Output the [x, y] coordinate of the center of the cell containing the given text.  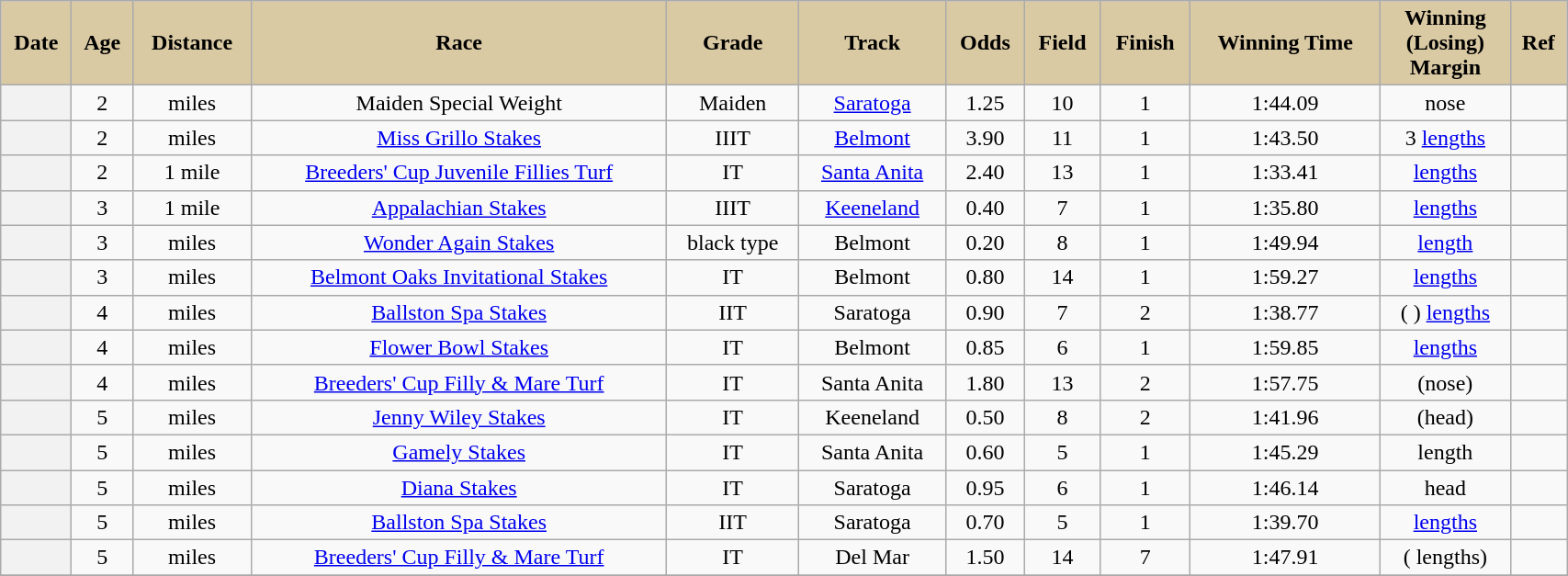
Odds [985, 43]
1:49.94 [1286, 243]
black type [733, 243]
Track [873, 43]
1:57.75 [1286, 382]
1:59.85 [1286, 347]
Distance [191, 43]
0.95 [985, 488]
Flower Bowl Stakes [459, 347]
0.70 [985, 523]
Miss Grillo Stakes [459, 138]
0.80 [985, 277]
10 [1062, 103]
1:33.41 [1286, 173]
0.40 [985, 208]
1:35.80 [1286, 208]
Belmont Oaks Invitational Stakes [459, 277]
nose [1446, 103]
Ref [1539, 43]
Winning(Losing)Margin [1446, 43]
1:47.91 [1286, 558]
1:46.14 [1286, 488]
( ) lengths [1446, 312]
Winning Time [1286, 43]
1:44.09 [1286, 103]
1:43.50 [1286, 138]
1.25 [985, 103]
1:39.70 [1286, 523]
1:45.29 [1286, 452]
Date [37, 43]
Gamely Stakes [459, 452]
Breeders' Cup Juvenile Fillies Turf [459, 173]
( lengths) [1446, 558]
0.20 [985, 243]
Wonder Again Stakes [459, 243]
head [1446, 488]
0.50 [985, 417]
Jenny Wiley Stakes [459, 417]
0.90 [985, 312]
11 [1062, 138]
1:38.77 [1286, 312]
(head) [1446, 417]
Age [103, 43]
Field [1062, 43]
Maiden Special Weight [459, 103]
Finish [1145, 43]
(nose) [1446, 382]
0.60 [985, 452]
Del Mar [873, 558]
1:59.27 [1286, 277]
2.40 [985, 173]
Grade [733, 43]
1.80 [985, 382]
0.85 [985, 347]
1.50 [985, 558]
Diana Stakes [459, 488]
3 lengths [1446, 138]
1:41.96 [1286, 417]
3.90 [985, 138]
Maiden [733, 103]
Appalachian Stakes [459, 208]
Race [459, 43]
